Return [X, Y] of the center of cell containing provided text 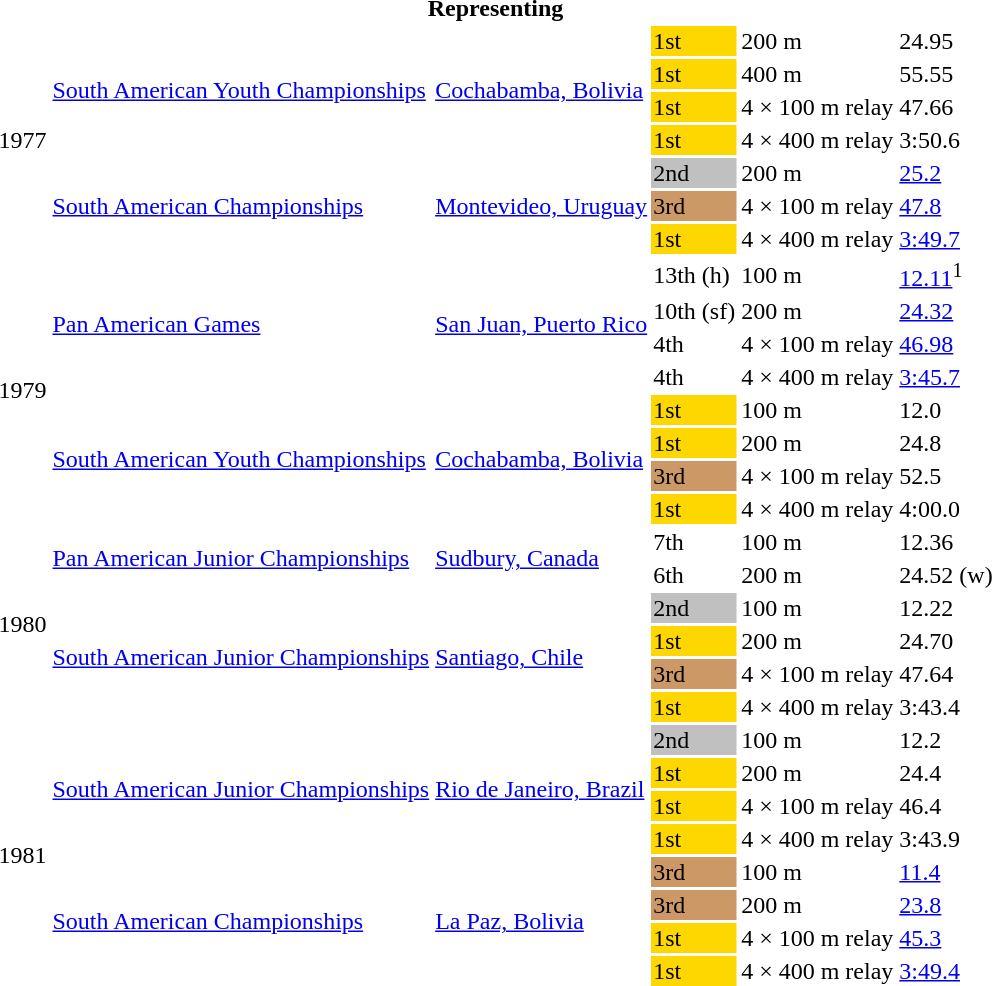
Sudbury, Canada [542, 558]
13th (h) [694, 275]
6th [694, 575]
San Juan, Puerto Rico [542, 324]
10th (sf) [694, 311]
La Paz, Bolivia [542, 922]
Pan American Games [241, 324]
Santiago, Chile [542, 658]
Montevideo, Uruguay [542, 206]
Rio de Janeiro, Brazil [542, 790]
400 m [818, 74]
7th [694, 542]
Pan American Junior Championships [241, 558]
